Search for the cell housing the specified text and yield its [X, Y] center coordinate. 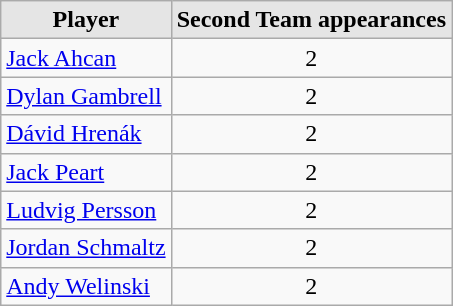
Player [86, 20]
Ludvig Persson [86, 210]
Dávid Hrenák [86, 134]
Jack Peart [86, 172]
Jordan Schmaltz [86, 248]
Jack Ahcan [86, 58]
Dylan Gambrell [86, 96]
Andy Welinski [86, 286]
Second Team appearances [311, 20]
